Determine the (x, y) coordinate at the center of the cell enclosing the given text.  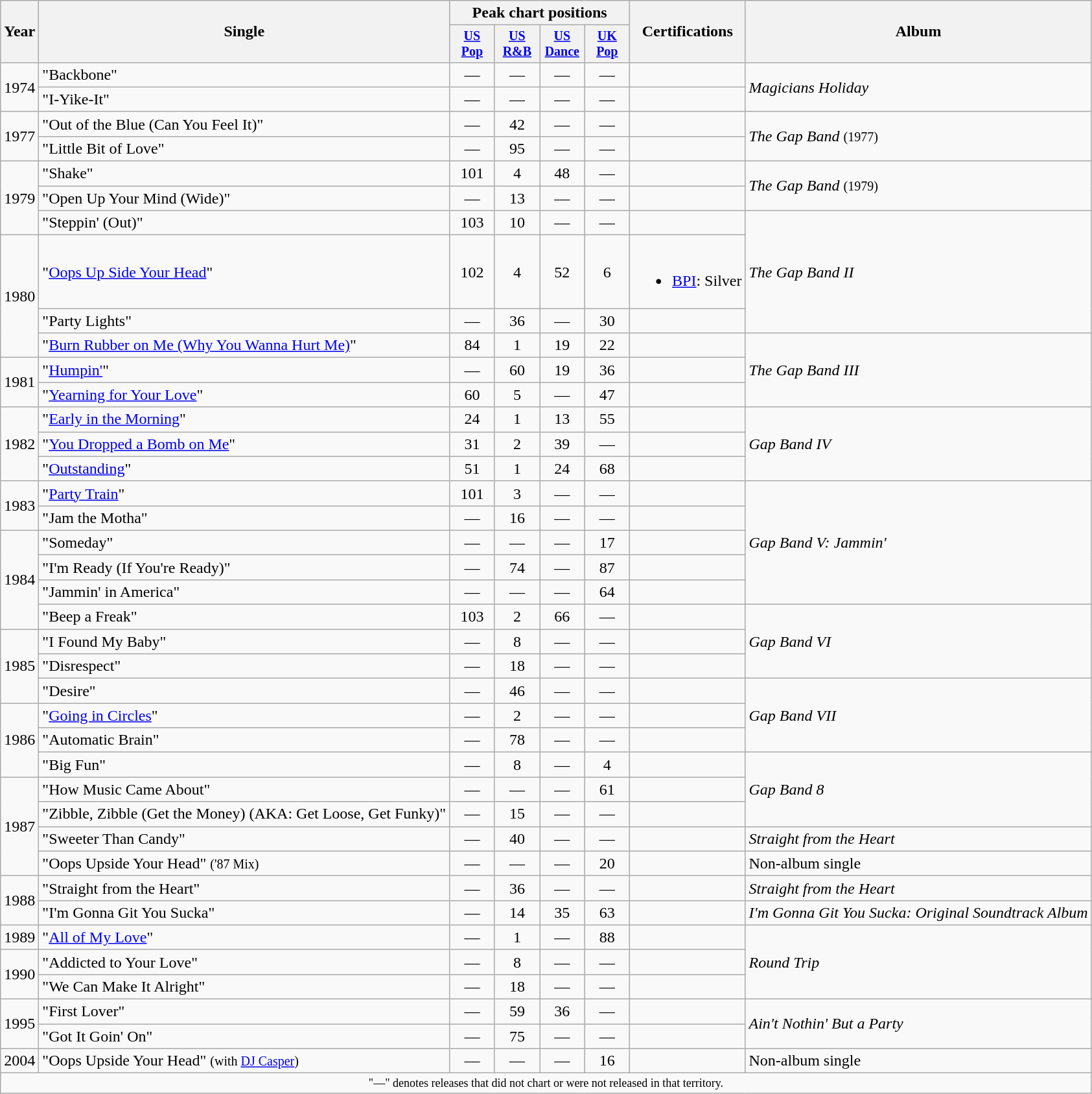
"Little Bit of Love" (244, 148)
Gap Band V: Jammin' (918, 542)
The Gap Band III (918, 370)
"Yearning for Your Love" (244, 395)
"Got It Goin' On" (244, 1036)
UK Pop (607, 44)
Album (918, 32)
1995 (19, 1024)
Gap Band VII (918, 716)
"We Can Make It Alright" (244, 986)
2004 (19, 1061)
US Pop (472, 44)
"Outstanding" (244, 469)
Single (244, 32)
52 (563, 272)
Magicians Holiday (918, 87)
5 (517, 395)
66 (563, 617)
"Beep a Freak" (244, 617)
Ain't Nothin' But a Party (918, 1024)
1988 (19, 900)
61 (607, 789)
The Gap Band II (918, 272)
"Jam the Motha" (244, 518)
"Steppin' (Out)" (244, 223)
"Backbone" (244, 75)
"I Found My Baby" (244, 642)
68 (607, 469)
"Someday" (244, 542)
51 (472, 469)
"Oops Upside Your Head" ('87 Mix) (244, 863)
Peak chart positions (540, 13)
Gap Band IV (918, 444)
1981 (19, 382)
55 (607, 419)
1987 (19, 826)
The Gap Band (1977) (918, 136)
Year (19, 32)
"All of My Love" (244, 937)
"Disrespect" (244, 666)
1989 (19, 937)
10 (517, 223)
3 (517, 493)
88 (607, 937)
"Shake" (244, 174)
1982 (19, 444)
Gap Band VI (918, 642)
"Zibble, Zibble (Get the Money) (AKA: Get Loose, Get Funky)" (244, 814)
"Party Lights" (244, 321)
1985 (19, 666)
"First Lover" (244, 1012)
Gap Band 8 (918, 789)
"Out of the Blue (Can You Feel It)" (244, 124)
"Oops Up Side Your Head" (244, 272)
BPI: Silver (688, 272)
30 (607, 321)
I'm Gonna Git You Sucka: Original Soundtrack Album (918, 913)
31 (472, 444)
74 (517, 567)
1990 (19, 974)
Round Trip (918, 962)
39 (563, 444)
"Humpin'" (244, 370)
"Big Fun" (244, 765)
1979 (19, 198)
84 (472, 345)
1974 (19, 87)
15 (517, 814)
47 (607, 395)
"Addicted to Your Love" (244, 962)
1983 (19, 506)
"Automatic Brain" (244, 740)
1984 (19, 579)
64 (607, 592)
40 (517, 839)
"Early in the Morning" (244, 419)
87 (607, 567)
"Straight from the Heart" (244, 888)
USR&B (517, 44)
22 (607, 345)
20 (607, 863)
"Desire" (244, 691)
"I-Yike-It" (244, 99)
The Gap Band (1979) (918, 186)
"I'm Gonna Git You Sucka" (244, 913)
"Jammin' in America" (244, 592)
102 (472, 272)
17 (607, 542)
Certifications (688, 32)
95 (517, 148)
75 (517, 1036)
"Burn Rubber on Me (Why You Wanna Hurt Me)" (244, 345)
"Open Up Your Mind (Wide)" (244, 198)
1980 (19, 297)
"Going in Circles" (244, 716)
1977 (19, 136)
"Oops Upside Your Head" (with DJ Casper) (244, 1061)
48 (563, 174)
78 (517, 740)
42 (517, 124)
1986 (19, 740)
63 (607, 913)
35 (563, 913)
"I'm Ready (If You're Ready)" (244, 567)
14 (517, 913)
6 (607, 272)
USDance (563, 44)
"You Dropped a Bomb on Me" (244, 444)
59 (517, 1012)
"Party Train" (244, 493)
46 (517, 691)
"—" denotes releases that did not chart or were not released in that territory. (546, 1084)
"Sweeter Than Candy" (244, 839)
"How Music Came About" (244, 789)
